Scan for the cell matching the given text and deliver its [X, Y] coordinate at center. 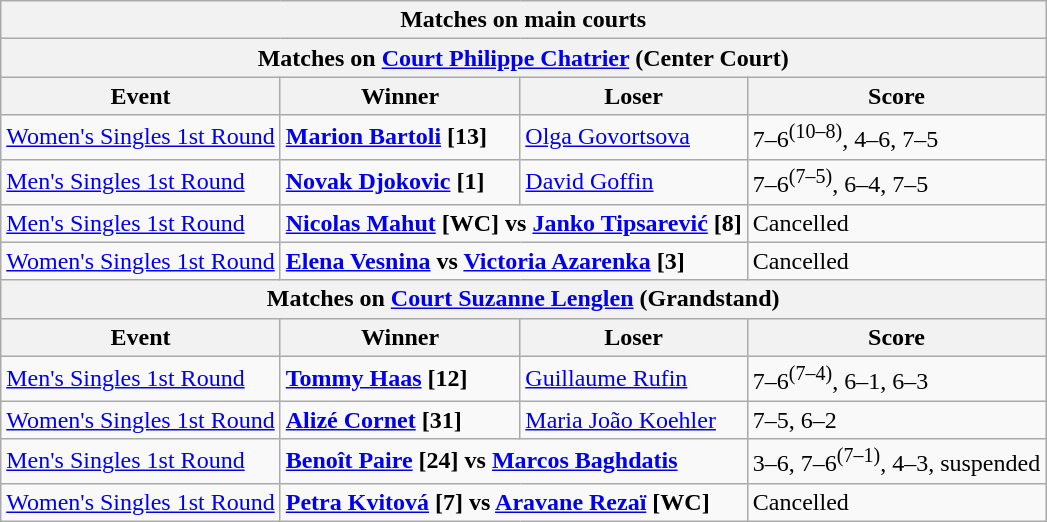
Matches on main courts [524, 20]
Matches on Court Suzanne Lenglen (Grandstand) [524, 299]
7–6(10–8), 4–6, 7–5 [896, 138]
David Goffin [634, 182]
Petra Kvitová [7] vs Aravane Rezaï [WC] [514, 502]
Alizé Cornet [31] [400, 420]
Elena Vesnina vs Victoria Azarenka [3] [514, 261]
Tommy Haas [12] [400, 378]
Novak Djokovic [1] [400, 182]
Marion Bartoli [13] [400, 138]
Benoît Paire [24] vs Marcos Baghdatis [514, 462]
7–6(7–5), 6–4, 7–5 [896, 182]
Maria João Koehler [634, 420]
Olga Govortsova [634, 138]
Guillaume Rufin [634, 378]
7–6(7–4), 6–1, 6–3 [896, 378]
Nicolas Mahut [WC] vs Janko Tipsarević [8] [514, 223]
3–6, 7–6(7–1), 4–3, suspended [896, 462]
Matches on Court Philippe Chatrier (Center Court) [524, 58]
7–5, 6–2 [896, 420]
